Output the [x, y] coordinate of the center of the cell containing the given text.  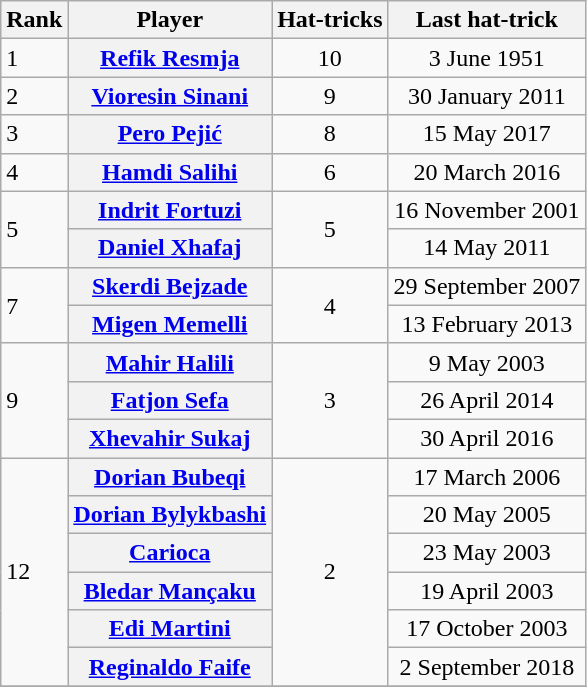
1 [34, 58]
30 January 2011 [487, 96]
Vioresin Sinani [170, 96]
Dorian Bubeqi [170, 477]
Pero Pejić [170, 134]
6 [330, 172]
Refik Resmja [170, 58]
Bledar Mançaku [170, 591]
23 May 2003 [487, 553]
9 May 2003 [487, 362]
20 March 2016 [487, 172]
16 November 2001 [487, 210]
Xhevahir Sukaj [170, 438]
Player [170, 20]
7 [34, 305]
Edi Martini [170, 629]
14 May 2011 [487, 248]
13 February 2013 [487, 324]
26 April 2014 [487, 400]
Fatjon Sefa [170, 400]
Indrit Fortuzi [170, 210]
19 April 2003 [487, 591]
Last hat-trick [487, 20]
Hamdi Salihi [170, 172]
10 [330, 58]
17 March 2006 [487, 477]
Dorian Bylykbashi [170, 515]
Migen Memelli [170, 324]
Skerdi Bejzade [170, 286]
Carioca [170, 553]
Mahir Halili [170, 362]
17 October 2003 [487, 629]
12 [34, 572]
Reginaldo Faife [170, 667]
Rank [34, 20]
2 September 2018 [487, 667]
8 [330, 134]
15 May 2017 [487, 134]
29 September 2007 [487, 286]
Hat-tricks [330, 20]
3 June 1951 [487, 58]
Daniel Xhafaj [170, 248]
30 April 2016 [487, 438]
20 May 2005 [487, 515]
